For the text-containing cell, return its midpoint in [X, Y] coordinate format. 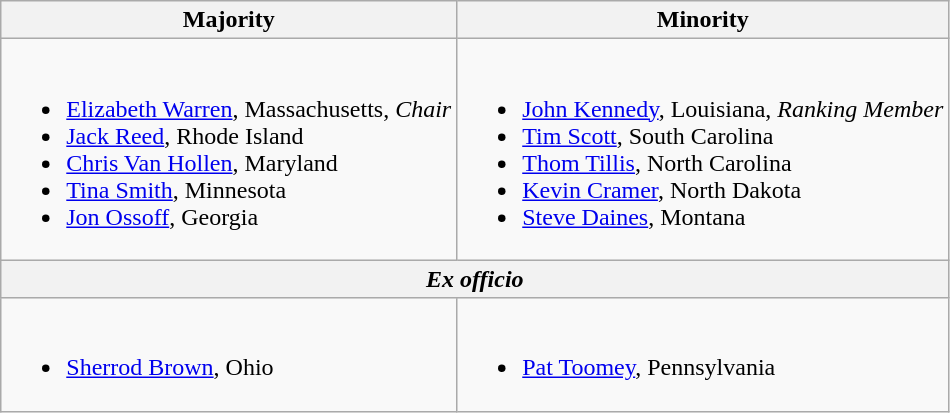
Elizabeth Warren, Massachusetts, ChairJack Reed, Rhode IslandChris Van Hollen, MarylandTina Smith, MinnesotaJon Ossoff, Georgia [229, 150]
Ex officio [475, 279]
Pat Toomey, Pennsylvania [703, 354]
Minority [703, 20]
John Kennedy, Louisiana, Ranking MemberTim Scott, South CarolinaThom Tillis, North CarolinaKevin Cramer, North DakotaSteve Daines, Montana [703, 150]
Majority [229, 20]
Sherrod Brown, Ohio [229, 354]
